Identify which cell holds the provided text, then report its [x, y] central coordinate. 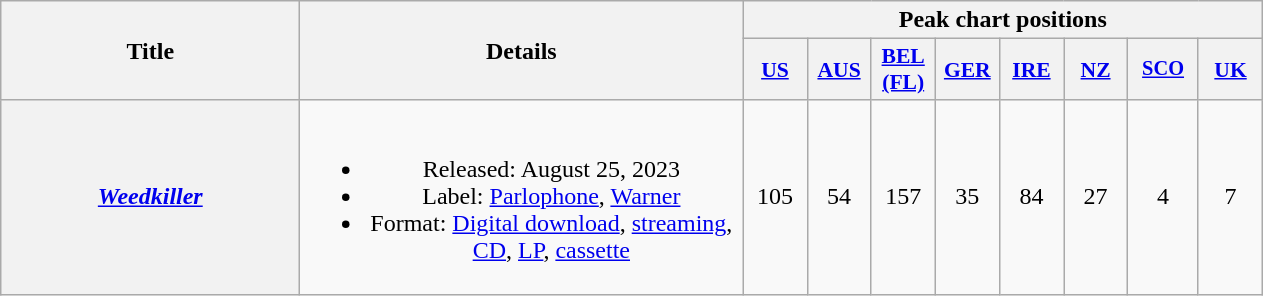
Details [522, 50]
84 [1031, 197]
GER [967, 70]
BEL(FL) [903, 70]
7 [1230, 197]
NZ [1096, 70]
Title [150, 50]
4 [1164, 197]
Weedkiller [150, 197]
Peak chart positions [1003, 20]
SCO [1164, 70]
US [775, 70]
54 [839, 197]
157 [903, 197]
27 [1096, 197]
35 [967, 197]
IRE [1031, 70]
UK [1230, 70]
Released: August 25, 2023Label: Parlophone, WarnerFormat: Digital download, streaming, CD, LP, cassette [522, 197]
AUS [839, 70]
105 [775, 197]
